Find where the given text appears and provide that cell's center as (x, y) coordinate. 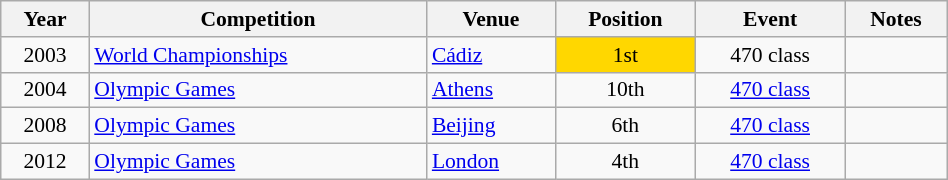
Notes (896, 19)
6th (625, 126)
Year (45, 19)
World Championships (258, 55)
2003 (45, 55)
Competition (258, 19)
Beijing (491, 126)
London (491, 162)
Position (625, 19)
Event (770, 19)
1st (625, 55)
4th (625, 162)
2008 (45, 126)
Venue (491, 19)
2012 (45, 162)
Cádiz (491, 55)
10th (625, 90)
Athens (491, 90)
2004 (45, 90)
